Pinpoint the cell where the given text exists, returning its [X, Y] midpoint coordinate. 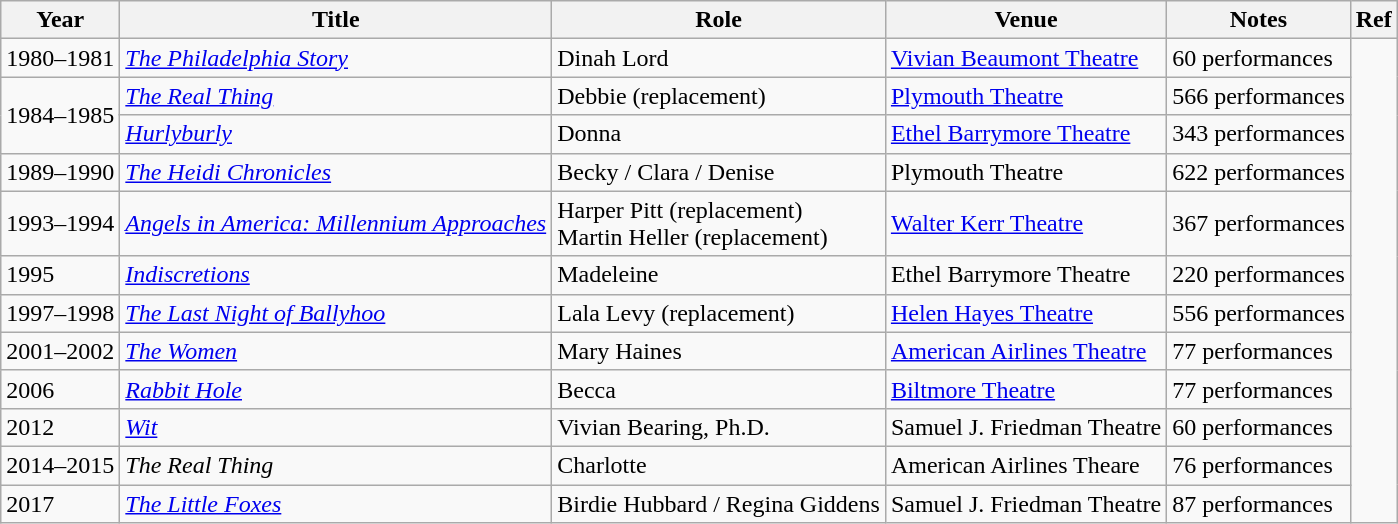
Charlotte [719, 465]
Becca [719, 389]
Donna [719, 134]
2014–2015 [60, 465]
343 performances [1259, 134]
Hurlyburly [336, 134]
Venue [1026, 20]
The Little Foxes [336, 503]
76 performances [1259, 465]
556 performances [1259, 313]
The Last Night of Ballyhoo [336, 313]
The Heidi Chronicles [336, 172]
1993–1994 [60, 224]
Angels in America: Millennium Approaches [336, 224]
Debbie (replacement) [719, 96]
1989–1990 [60, 172]
220 performances [1259, 275]
American Airlines Theatre [1026, 351]
Vivian Beaumont Theatre [1026, 58]
Dinah Lord [719, 58]
566 performances [1259, 96]
622 performances [1259, 172]
Indiscretions [336, 275]
367 performances [1259, 224]
Birdie Hubbard / Regina Giddens [719, 503]
The Women [336, 351]
2012 [60, 427]
Ref [1374, 20]
Becky / Clara / Denise [719, 172]
2017 [60, 503]
2006 [60, 389]
87 performances [1259, 503]
Notes [1259, 20]
The Philadelphia Story [336, 58]
Wit [336, 427]
Biltmore Theatre [1026, 389]
1995 [60, 275]
Harper Pitt (replacement)Martin Heller (replacement) [719, 224]
Vivian Bearing, Ph.D. [719, 427]
1997–1998 [60, 313]
Year [60, 20]
Lala Levy (replacement) [719, 313]
Madeleine [719, 275]
Title [336, 20]
Role [719, 20]
2001–2002 [60, 351]
Helen Hayes Theatre [1026, 313]
American Airlines Theare [1026, 465]
Walter Kerr Theatre [1026, 224]
1984–1985 [60, 115]
Rabbit Hole [336, 389]
Mary Haines [719, 351]
1980–1981 [60, 58]
